Detect which cell encompasses the target text, then output its [X, Y] center coordinate. 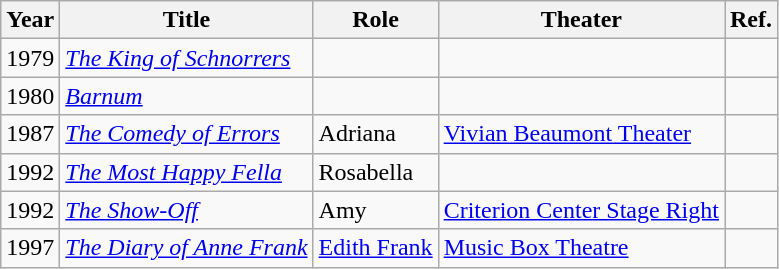
Edith Frank [376, 248]
Role [376, 20]
Barnum [186, 96]
1979 [30, 58]
The Show-Off [186, 210]
1987 [30, 134]
Theater [581, 20]
The Most Happy Fella [186, 172]
Rosabella [376, 172]
1980 [30, 96]
The Diary of Anne Frank [186, 248]
Title [186, 20]
Music Box Theatre [581, 248]
Year [30, 20]
Adriana [376, 134]
Vivian Beaumont Theater [581, 134]
The King of Schnorrers [186, 58]
Amy [376, 210]
1997 [30, 248]
Criterion Center Stage Right [581, 210]
The Comedy of Errors [186, 134]
Ref. [750, 20]
